Provide the [X, Y] coordinate of the cell's center where the given text is located.  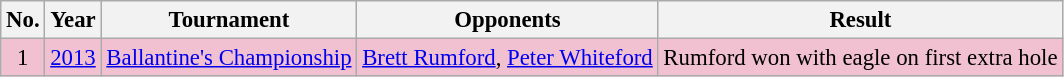
1 [23, 58]
Rumford won with eagle on first extra hole [860, 58]
Ballantine's Championship [229, 58]
Brett Rumford, Peter Whiteford [508, 58]
2013 [73, 58]
Tournament [229, 20]
Opponents [508, 20]
No. [23, 20]
Year [73, 20]
Result [860, 20]
